Provide the (X, Y) coordinate of the cell's center where the given text is located.  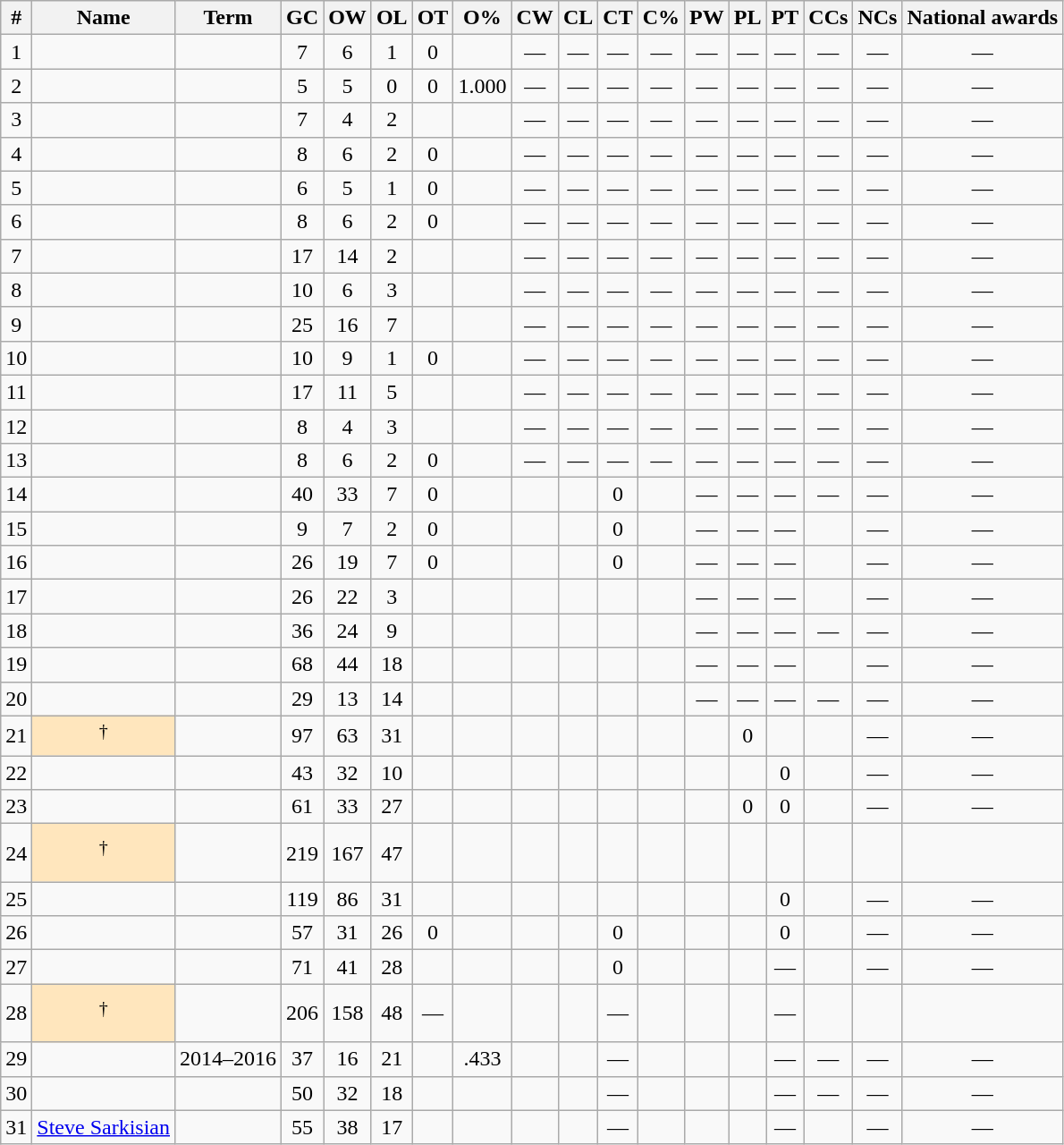
15 (16, 529)
O% (483, 18)
30 (16, 1093)
C% (661, 18)
CT (618, 18)
2014–2016 (229, 1059)
47 (392, 853)
167 (348, 853)
OW (348, 18)
12 (16, 427)
.433 (483, 1059)
48 (392, 1013)
86 (348, 899)
23 (16, 807)
Name (104, 18)
61 (302, 807)
219 (302, 853)
PL (747, 18)
Term (229, 18)
40 (302, 495)
CCs (828, 18)
National awards (983, 18)
55 (302, 1127)
206 (302, 1013)
41 (348, 967)
43 (302, 773)
CW (535, 18)
63 (348, 735)
PW (707, 18)
68 (302, 665)
37 (302, 1059)
GC (302, 18)
71 (302, 967)
PT (785, 18)
OT (433, 18)
38 (348, 1127)
158 (348, 1013)
NCs (878, 18)
20 (16, 699)
# (16, 18)
97 (302, 735)
1.000 (483, 86)
OL (392, 18)
Steve Sarkisian (104, 1127)
CL (578, 18)
119 (302, 899)
50 (302, 1093)
57 (302, 933)
44 (348, 665)
36 (302, 631)
